Determine the (x, y) coordinate at the center of the cell enclosing the given text.  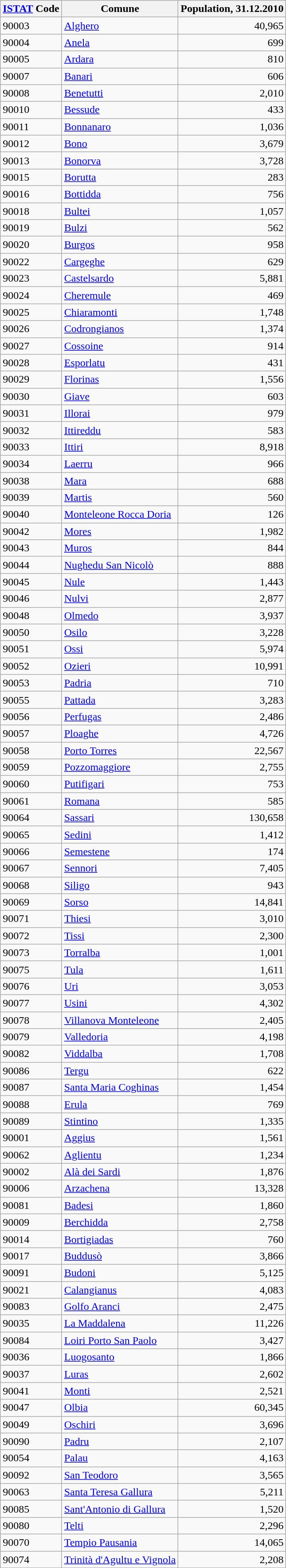
8,918 (232, 447)
90081 (31, 1205)
90055 (31, 700)
Santa Maria Coghinas (120, 1088)
14,841 (232, 902)
Sennori (120, 868)
Ozieri (120, 666)
90064 (31, 818)
126 (232, 515)
Bonorva (120, 160)
90029 (31, 379)
90045 (31, 582)
90092 (31, 1475)
Loiri Porto San Paolo (120, 1340)
90037 (31, 1374)
603 (232, 396)
90075 (31, 969)
Bono (120, 143)
585 (232, 801)
1,412 (232, 835)
2,486 (232, 716)
90032 (31, 430)
Ossi (120, 649)
Ardara (120, 59)
3,565 (232, 1475)
90035 (31, 1324)
1,556 (232, 379)
844 (232, 548)
Osilo (120, 632)
Villanova Monteleone (120, 1020)
Aggius (120, 1138)
Nulvi (120, 599)
Uri (120, 986)
90046 (31, 599)
Bulzi (120, 228)
90028 (31, 363)
130,658 (232, 818)
1,876 (232, 1172)
3,937 (232, 616)
5,881 (232, 279)
Golfo Aranci (120, 1307)
90070 (31, 1542)
90027 (31, 346)
90025 (31, 312)
966 (232, 464)
Bonnanaro (120, 127)
Valledoria (120, 1037)
769 (232, 1104)
Luogosanto (120, 1357)
La Maddalena (120, 1324)
888 (232, 565)
90033 (31, 447)
Sant'Antonio di Gallura (120, 1509)
90071 (31, 919)
90002 (31, 1172)
810 (232, 59)
Tempio Pausania (120, 1542)
90040 (31, 515)
14,065 (232, 1542)
1,611 (232, 969)
Perfugas (120, 716)
2,405 (232, 1020)
2,758 (232, 1222)
Romana (120, 801)
Esporlatu (120, 363)
4,302 (232, 1003)
Arzachena (120, 1189)
90012 (31, 143)
90020 (31, 245)
90077 (31, 1003)
90024 (31, 295)
433 (232, 110)
Olmedo (120, 616)
7,405 (232, 868)
90004 (31, 43)
1,036 (232, 127)
Bultei (120, 211)
1,748 (232, 312)
90087 (31, 1088)
Pattada (120, 700)
11,226 (232, 1324)
3,010 (232, 919)
Buddusò (120, 1256)
90011 (31, 127)
Oschiri (120, 1425)
90082 (31, 1054)
Budoni (120, 1273)
Anela (120, 43)
Florinas (120, 379)
3,728 (232, 160)
Olbia (120, 1408)
90088 (31, 1104)
3,679 (232, 143)
1,454 (232, 1088)
22,567 (232, 751)
Nughedu San Nicolò (120, 565)
90031 (31, 413)
Cargeghe (120, 262)
90072 (31, 936)
90052 (31, 666)
90073 (31, 952)
90019 (31, 228)
756 (232, 194)
Siligo (120, 885)
Sedini (120, 835)
1,866 (232, 1357)
2,300 (232, 936)
90036 (31, 1357)
Laerru (120, 464)
Banari (120, 76)
90018 (31, 211)
Alghero (120, 26)
90058 (31, 751)
Sorso (120, 902)
90044 (31, 565)
688 (232, 480)
Bortigiadas (120, 1239)
5,974 (232, 649)
90069 (31, 902)
Torralba (120, 952)
90076 (31, 986)
1,001 (232, 952)
4,163 (232, 1458)
Benetutti (120, 93)
13,328 (232, 1189)
2,208 (232, 1559)
Trinità d'Agultu e Vignola (120, 1559)
90090 (31, 1441)
90051 (31, 649)
979 (232, 413)
90086 (31, 1071)
Martis (120, 498)
Borutta (120, 177)
90008 (31, 93)
90034 (31, 464)
90078 (31, 1020)
90038 (31, 480)
90056 (31, 716)
2,107 (232, 1441)
90083 (31, 1307)
753 (232, 784)
4,726 (232, 733)
Ittiri (120, 447)
Calangianus (120, 1290)
90080 (31, 1525)
Sassari (120, 818)
174 (232, 852)
Tergu (120, 1071)
Comune (120, 9)
90013 (31, 160)
Padru (120, 1441)
90060 (31, 784)
2,602 (232, 1374)
3,228 (232, 632)
1,234 (232, 1155)
90023 (31, 279)
Pozzomaggiore (120, 767)
90065 (31, 835)
1,374 (232, 329)
90084 (31, 1340)
ISTAT Code (31, 9)
90043 (31, 548)
606 (232, 76)
10,991 (232, 666)
90057 (31, 733)
1,443 (232, 582)
90079 (31, 1037)
90022 (31, 262)
90030 (31, 396)
90003 (31, 26)
Porto Torres (120, 751)
Padria (120, 683)
Codrongianos (120, 329)
3,696 (232, 1425)
2,877 (232, 599)
3,053 (232, 986)
90021 (31, 1290)
90074 (31, 1559)
40,965 (232, 26)
90010 (31, 110)
90039 (31, 498)
Erula (120, 1104)
90007 (31, 76)
Nule (120, 582)
90017 (31, 1256)
Ploaghe (120, 733)
Berchidda (120, 1222)
90053 (31, 683)
710 (232, 683)
Bessude (120, 110)
90063 (31, 1492)
Thiesi (120, 919)
Telti (120, 1525)
Population, 31.12.2010 (232, 9)
90047 (31, 1408)
283 (232, 177)
Mores (120, 531)
958 (232, 245)
Cheremule (120, 295)
90061 (31, 801)
90068 (31, 885)
Bottidda (120, 194)
Stintino (120, 1121)
90048 (31, 616)
1,860 (232, 1205)
2,755 (232, 767)
90059 (31, 767)
90006 (31, 1189)
Muros (120, 548)
Aglientu (120, 1155)
Ittireddu (120, 430)
Monteleone Rocca Doria (120, 515)
622 (232, 1071)
Cossoine (120, 346)
4,083 (232, 1290)
431 (232, 363)
5,125 (232, 1273)
90054 (31, 1458)
90085 (31, 1509)
Castelsardo (120, 279)
90009 (31, 1222)
943 (232, 885)
1,561 (232, 1138)
1,708 (232, 1054)
2,010 (232, 93)
5,211 (232, 1492)
629 (232, 262)
60,345 (232, 1408)
90066 (31, 852)
760 (232, 1239)
90067 (31, 868)
1,057 (232, 211)
3,866 (232, 1256)
1,335 (232, 1121)
Monti (120, 1391)
Luras (120, 1374)
Semestene (120, 852)
90014 (31, 1239)
90049 (31, 1425)
1,982 (232, 531)
90005 (31, 59)
90050 (31, 632)
914 (232, 346)
Palau (120, 1458)
699 (232, 43)
Illorai (120, 413)
90001 (31, 1138)
Badesi (120, 1205)
90015 (31, 177)
Tissi (120, 936)
90026 (31, 329)
583 (232, 430)
Tula (120, 969)
2,475 (232, 1307)
90089 (31, 1121)
Usini (120, 1003)
90091 (31, 1273)
Alà dei Sardi (120, 1172)
Santa Teresa Gallura (120, 1492)
Mara (120, 480)
San Teodoro (120, 1475)
469 (232, 295)
90016 (31, 194)
3,427 (232, 1340)
560 (232, 498)
90062 (31, 1155)
Giave (120, 396)
4,198 (232, 1037)
90042 (31, 531)
Chiaramonti (120, 312)
2,296 (232, 1525)
Viddalba (120, 1054)
90041 (31, 1391)
562 (232, 228)
1,520 (232, 1509)
Putifigari (120, 784)
Burgos (120, 245)
2,521 (232, 1391)
3,283 (232, 700)
